Identify which cell holds the provided text, then report its (x, y) central coordinate. 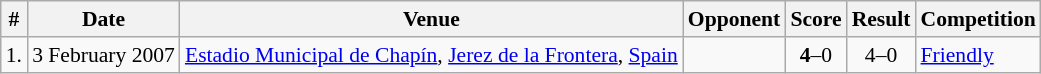
# (14, 19)
3 February 2007 (104, 55)
Venue (432, 19)
Date (104, 19)
Competition (978, 19)
Opponent (734, 19)
Friendly (978, 55)
Result (882, 19)
Score (816, 19)
Estadio Municipal de Chapín, Jerez de la Frontera, Spain (432, 55)
1. (14, 55)
